Extract the [x, y] coordinate from the center of the cell holding the provided text.  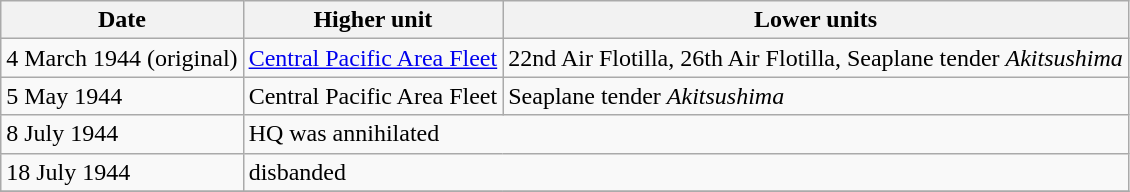
Date [122, 20]
5 May 1944 [122, 96]
18 July 1944 [122, 172]
HQ was annihilated [686, 134]
Seaplane tender Akitsushima [816, 96]
Higher unit [373, 20]
4 March 1944 (original) [122, 58]
disbanded [686, 172]
Lower units [816, 20]
8 July 1944 [122, 134]
22nd Air Flotilla, 26th Air Flotilla, Seaplane tender Akitsushima [816, 58]
